Find where the given text appears and provide that cell's center as (X, Y) coordinate. 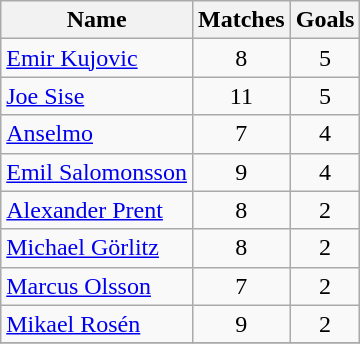
Name (97, 20)
Michael Görlitz (97, 248)
Goals (325, 20)
Emir Kujovic (97, 58)
Matches (241, 20)
Marcus Olsson (97, 286)
Joe Sise (97, 96)
Mikael Rosén (97, 324)
Alexander Prent (97, 210)
Emil Salomonsson (97, 172)
11 (241, 96)
Anselmo (97, 134)
